Scan for the cell matching the given text and deliver its [X, Y] coordinate at center. 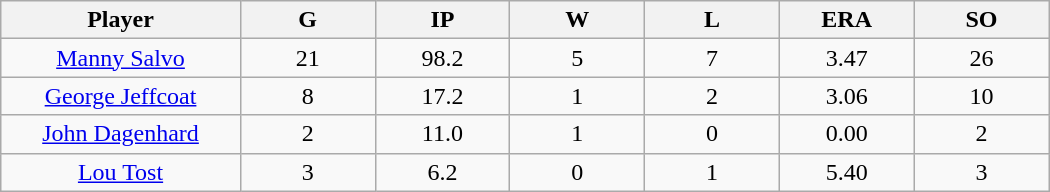
ERA [846, 20]
8 [308, 96]
7 [712, 58]
IP [442, 20]
Manny Salvo [121, 58]
5 [578, 58]
11.0 [442, 134]
0.00 [846, 134]
G [308, 20]
17.2 [442, 96]
Player [121, 20]
George Jeffcoat [121, 96]
98.2 [442, 58]
6.2 [442, 172]
John Dagenhard [121, 134]
W [578, 20]
L [712, 20]
21 [308, 58]
3.06 [846, 96]
5.40 [846, 172]
Lou Tost [121, 172]
26 [982, 58]
3.47 [846, 58]
SO [982, 20]
10 [982, 96]
